From the cell containing the given text, extract its center point as [X, Y] coordinate. 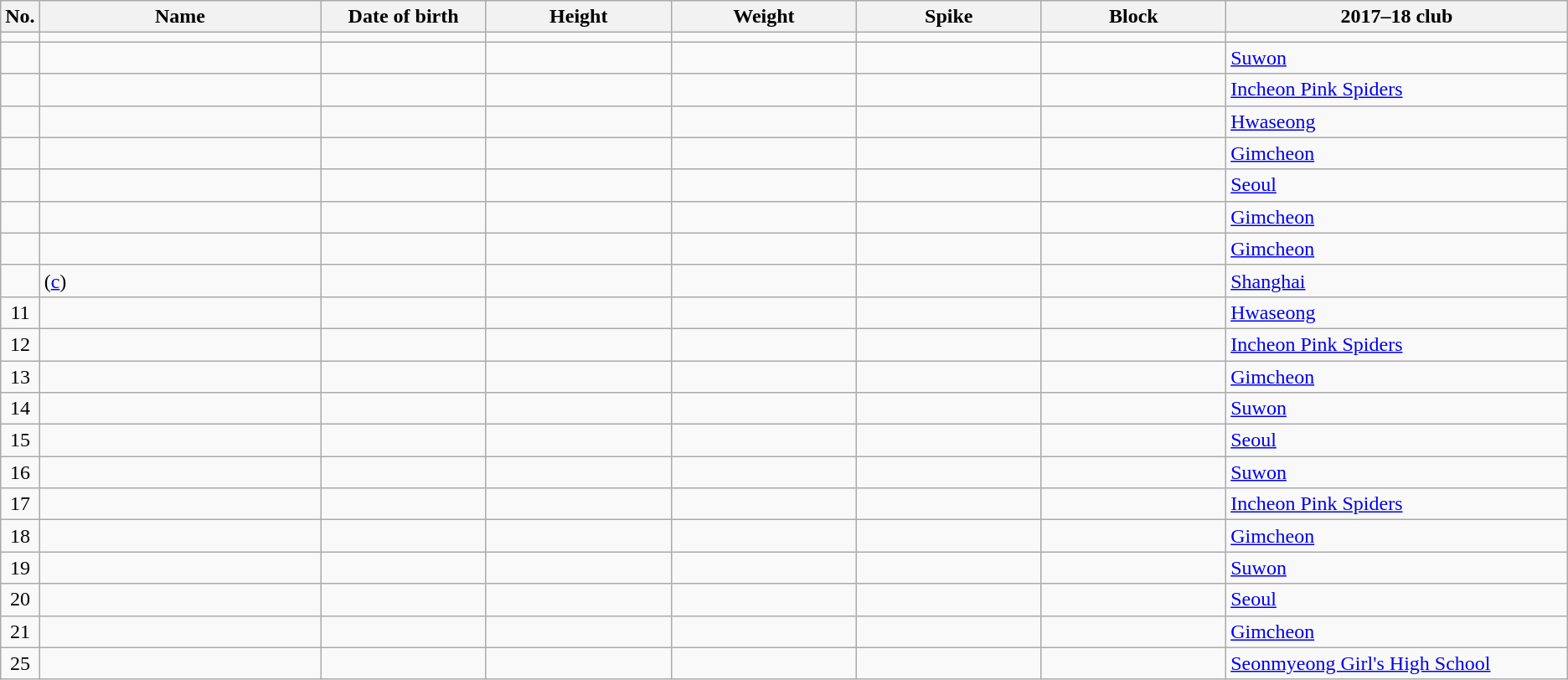
25 [20, 663]
14 [20, 409]
Spike [948, 17]
15 [20, 440]
(c) [180, 281]
Block [1134, 17]
13 [20, 376]
18 [20, 536]
Height [578, 17]
11 [20, 312]
21 [20, 631]
20 [20, 600]
Shanghai [1397, 281]
16 [20, 472]
19 [20, 568]
12 [20, 344]
Date of birth [404, 17]
17 [20, 504]
No. [20, 17]
2017–18 club [1397, 17]
Seonmyeong Girl's High School [1397, 663]
Weight [764, 17]
Name [180, 17]
